Identify which cell holds the provided text, then report its (x, y) central coordinate. 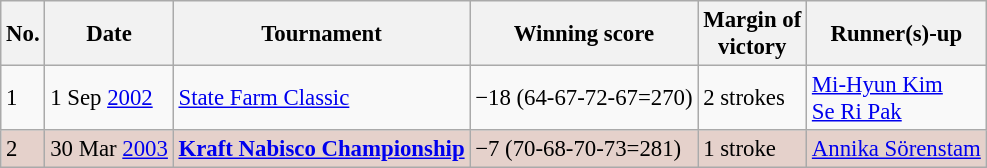
Kraft Nabisco Championship (322, 149)
Runner(s)-up (897, 34)
2 strokes (752, 98)
Annika Sörenstam (897, 149)
Margin ofvictory (752, 34)
1 (23, 98)
2 (23, 149)
−18 (64-67-72-67=270) (584, 98)
30 Mar 2003 (109, 149)
Winning score (584, 34)
Mi-Hyun Kim Se Ri Pak (897, 98)
−7 (70-68-70-73=281) (584, 149)
Tournament (322, 34)
1 stroke (752, 149)
No. (23, 34)
Date (109, 34)
1 Sep 2002 (109, 98)
State Farm Classic (322, 98)
